Pinpoint the cell where the given text exists, returning its (x, y) midpoint coordinate. 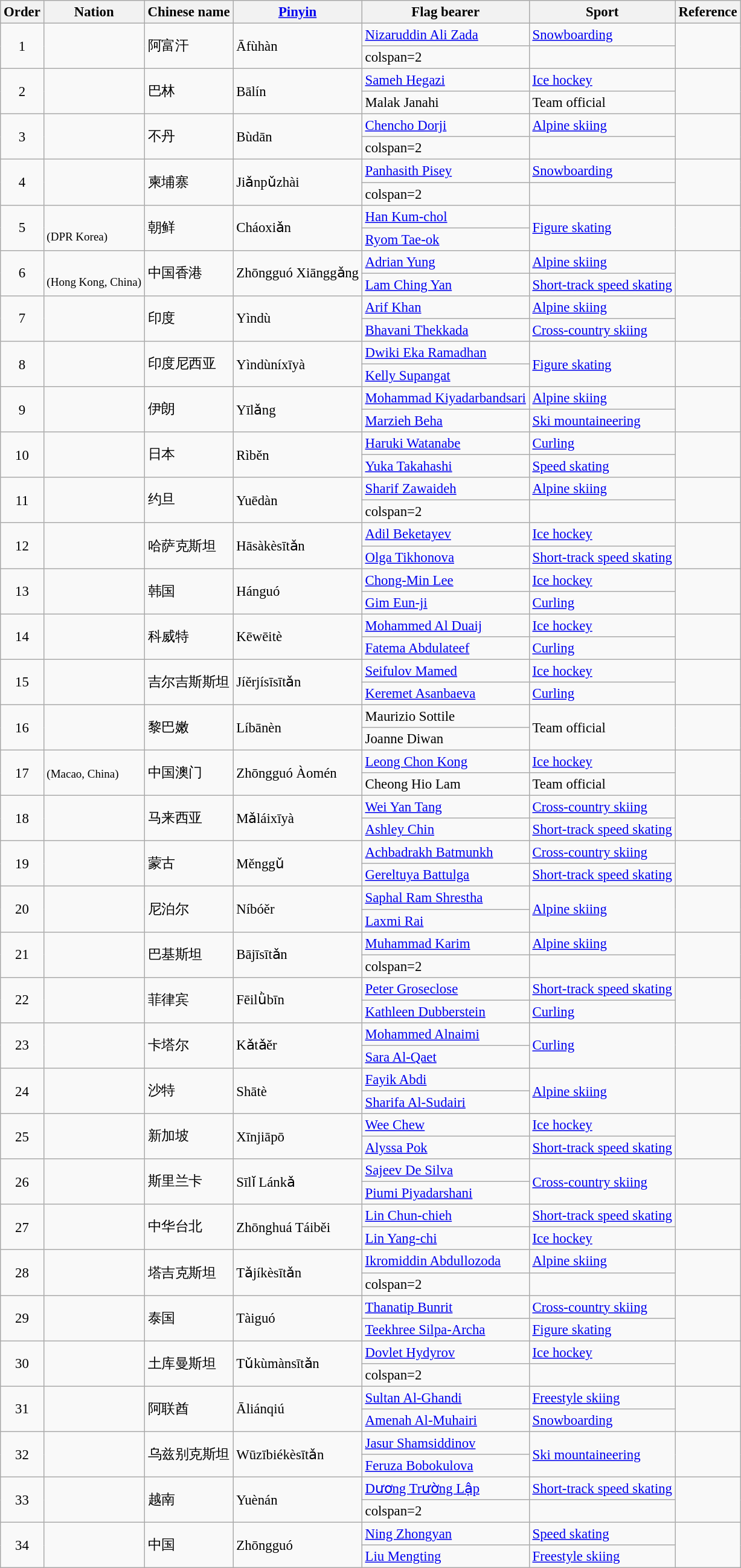
(Macao, China) (94, 773)
Yuènán (297, 1500)
18 (22, 818)
14 (22, 637)
Bālín (297, 92)
Yìndù (297, 319)
Saphal Ram Shrestha (446, 898)
Reference (708, 12)
泰国 (188, 1318)
Olga Tikhonova (446, 557)
印度尼西亚 (188, 364)
Zhōngguó (297, 1546)
Ikromiddin Abdullozoda (446, 1262)
Amenah Al-Muhairi (446, 1421)
Dương Trường Lập (446, 1489)
30 (22, 1363)
Wee Chew (446, 1125)
哈萨克斯坦 (188, 546)
Order (22, 12)
Zhōnghuá Táiběi (297, 1227)
Sameh Hegazi (446, 80)
(Hong Kong, China) (94, 273)
Lin Chun-chieh (446, 1216)
33 (22, 1500)
Ryom Tae-ok (446, 239)
8 (22, 364)
Leong Chon Kong (446, 762)
柬埔寨 (188, 182)
Měnggǔ (297, 864)
31 (22, 1409)
塔吉克斯坦 (188, 1273)
Arif Khan (446, 308)
Han Kum-chol (446, 216)
Yuēdàn (297, 500)
Malak Janahi (446, 103)
32 (22, 1454)
Gereltuya Battulga (446, 876)
印度 (188, 319)
Yuka Takahashi (446, 466)
Seifulov Mamed (446, 671)
Teekhree Silpa-Archa (446, 1329)
17 (22, 773)
Mohammad Kiyadarbandsari (446, 398)
Peter Groseclose (446, 989)
Adil Beketayev (446, 535)
Piumi Piyadarshani (446, 1193)
Mǎláixīyà (297, 818)
斯里兰卡 (188, 1182)
(DPR Korea) (94, 227)
乌兹别克斯坦 (188, 1454)
16 (22, 728)
Tǎjíkèsītǎn (297, 1273)
7 (22, 319)
黎巴嫩 (188, 728)
Bùdān (297, 137)
Líbānèn (297, 728)
Chinese name (188, 12)
不丹 (188, 137)
11 (22, 500)
Āliánqiú (297, 1409)
Thanatip Bunrit (446, 1307)
Feruza Bobokulova (446, 1466)
Chencho Dorji (446, 126)
Ashley Chin (446, 830)
Mohammed Al Duaij (446, 625)
Wūzībiékèsītǎn (297, 1454)
Sport (602, 12)
Pinyin (297, 12)
Cháoxiǎn (297, 227)
Keremet Asanbaeva (446, 694)
6 (22, 273)
Sultan Al-Ghandi (446, 1398)
Muhammad Karim (446, 943)
Panhasith Pisey (446, 171)
Mohammed Alnaimi (446, 1034)
卡塔尔 (188, 1045)
新加坡 (188, 1136)
Tǔkùmànsītǎn (297, 1363)
Haruki Watanabe (446, 444)
Zhōngguó Xiānggǎng (297, 273)
Fayik Abdi (446, 1080)
29 (22, 1318)
Adrian Yung (446, 262)
阿联酋 (188, 1409)
蒙古 (188, 864)
Yīlǎng (297, 410)
菲律宾 (188, 999)
26 (22, 1182)
Nation (94, 12)
Gim Eun-ji (446, 602)
1 (22, 46)
Yìndùníxīyà (297, 364)
Dwiki Eka Ramadhan (446, 353)
中国澳门 (188, 773)
27 (22, 1227)
约旦 (188, 500)
23 (22, 1045)
Bājīsītǎn (297, 955)
Sharifa Al-Sudairi (446, 1102)
Jiǎnpǔzhài (297, 182)
10 (22, 454)
Joanne Diwan (446, 739)
Shātè (297, 1091)
Jasur Shamsiddinov (446, 1443)
19 (22, 864)
Lin Yang-chi (446, 1239)
Fēilǜbīn (297, 999)
Lam Ching Yan (446, 285)
Āfùhàn (297, 46)
Marzieh Beha (446, 421)
韩国 (188, 591)
Jíěrjísīsītǎn (297, 682)
Achbadrakh Batmunkh (446, 853)
Flag bearer (446, 12)
Cheong Hio Lam (446, 784)
20 (22, 909)
Xīnjiāpō (297, 1136)
中华台北 (188, 1227)
4 (22, 182)
Kēwēitè (297, 637)
Laxmi Rai (446, 921)
25 (22, 1136)
科威特 (188, 637)
Maurizio Sottile (446, 716)
Ning Zhongyan (446, 1534)
Tàiguó (297, 1318)
土库曼斯坦 (188, 1363)
Liu Mengting (446, 1557)
Wei Yan Tang (446, 807)
28 (22, 1273)
Sharif Zawaideh (446, 489)
Dovlet Hydyrov (446, 1352)
Chong-Min Lee (446, 580)
24 (22, 1091)
马来西亚 (188, 818)
巴林 (188, 92)
Hāsàkèsītǎn (297, 546)
中国香港 (188, 273)
伊朗 (188, 410)
34 (22, 1546)
Níbóěr (297, 909)
Rìběn (297, 454)
15 (22, 682)
Fatema Abdulateef (446, 648)
Hánguó (297, 591)
中国 (188, 1546)
Kelly Supangat (446, 375)
越南 (188, 1500)
21 (22, 955)
Sajeev De Silva (446, 1170)
吉尔吉斯斯坦 (188, 682)
Sīlǐ Lánkǎ (297, 1182)
12 (22, 546)
13 (22, 591)
5 (22, 227)
Kǎtǎěr (297, 1045)
Sara Al-Qaet (446, 1057)
巴基斯坦 (188, 955)
Kathleen Dubberstein (446, 1011)
Bhavani Thekkada (446, 330)
阿富汗 (188, 46)
Alyssa Pok (446, 1148)
2 (22, 92)
Zhōngguó Àomén (297, 773)
22 (22, 999)
3 (22, 137)
尼泊尔 (188, 909)
日本 (188, 454)
沙特 (188, 1091)
9 (22, 410)
Nizaruddin Ali Zada (446, 35)
朝鲜 (188, 227)
